Return (x, y) of the center of cell containing provided text 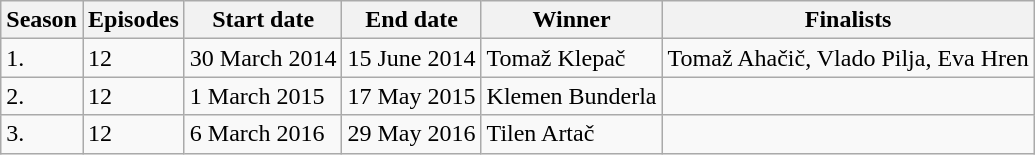
Tomaž Ahačič, Vlado Pilja, Eva Hren (848, 58)
15 June 2014 (412, 58)
Winner (572, 20)
1. (42, 58)
1 March 2015 (263, 96)
End date (412, 20)
Finalists (848, 20)
30 March 2014 (263, 58)
Season (42, 20)
Tilen Artač (572, 134)
Episodes (133, 20)
Tomaž Klepač (572, 58)
6 March 2016 (263, 134)
Klemen Bunderla (572, 96)
2. (42, 96)
Start date (263, 20)
29 May 2016 (412, 134)
17 May 2015 (412, 96)
3. (42, 134)
